Locate the cell with the specified text and output its [x, y] center coordinate. 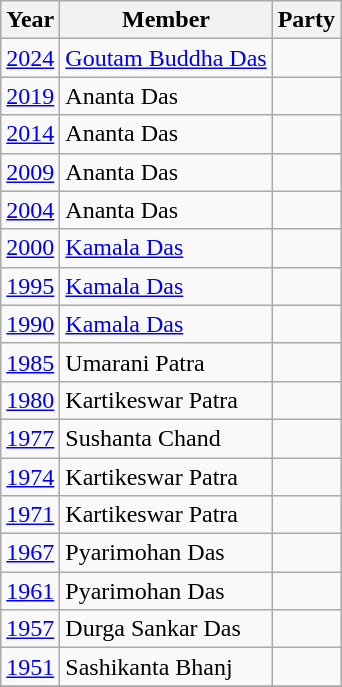
Umarani Patra [166, 362]
Durga Sankar Das [166, 629]
Party [306, 20]
2004 [30, 210]
1977 [30, 438]
2014 [30, 134]
2000 [30, 248]
Sashikanta Bhanj [166, 667]
1985 [30, 362]
1957 [30, 629]
1995 [30, 286]
1971 [30, 515]
1990 [30, 324]
2024 [30, 58]
Sushanta Chand [166, 438]
2009 [30, 172]
Goutam Buddha Das [166, 58]
Year [30, 20]
Member [166, 20]
1961 [30, 591]
1967 [30, 553]
1951 [30, 667]
2019 [30, 96]
1980 [30, 400]
1974 [30, 477]
